Determine the [X, Y] coordinate at the center of the cell enclosing the given text.  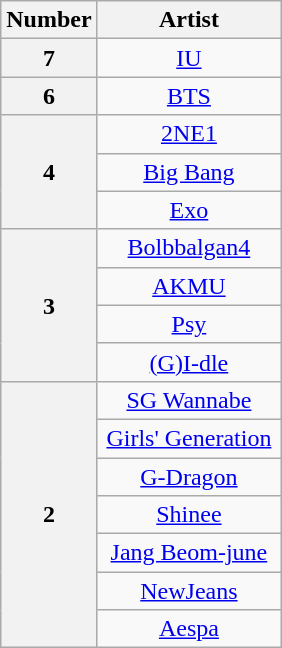
BTS [189, 96]
SG Wannabe [189, 400]
Number [49, 20]
Artist [189, 20]
7 [49, 58]
Bolbbalgan4 [189, 248]
(G)I-dle [189, 362]
Jang Beom-june [189, 553]
NewJeans [189, 591]
G-Dragon [189, 477]
6 [49, 96]
Shinee [189, 515]
Exo [189, 210]
Girls' Generation [189, 438]
2NE1 [189, 134]
Psy [189, 324]
AKMU [189, 286]
2 [49, 514]
3 [49, 305]
Big Bang [189, 172]
4 [49, 172]
Aespa [189, 629]
IU [189, 58]
